Search for the cell housing the specified text and yield its (X, Y) center coordinate. 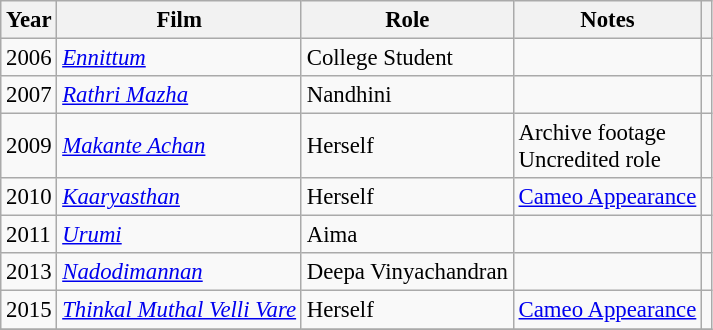
2007 (29, 95)
Nandhini (407, 95)
Thinkal Muthal Velli Vare (179, 310)
Archive footage Uncredited role (607, 146)
2009 (29, 146)
Nadodimannan (179, 273)
2010 (29, 197)
Rathri Mazha (179, 95)
2006 (29, 58)
Aima (407, 235)
Notes (607, 20)
2015 (29, 310)
Kaaryasthan (179, 197)
Deepa Vinyachandran (407, 273)
Ennittum (179, 58)
Year (29, 20)
Film (179, 20)
Urumi (179, 235)
2011 (29, 235)
Makante Achan (179, 146)
College Student (407, 58)
Role (407, 20)
2013 (29, 273)
